Pinpoint the cell where the given text exists, returning its (X, Y) midpoint coordinate. 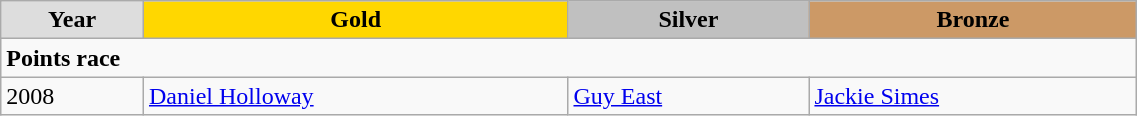
Points race (569, 58)
Jackie Simes (973, 96)
Bronze (973, 20)
2008 (72, 96)
Year (72, 20)
Gold (355, 20)
Guy East (688, 96)
Silver (688, 20)
Daniel Holloway (355, 96)
